Locate the cell with the specified text and output its (x, y) center coordinate. 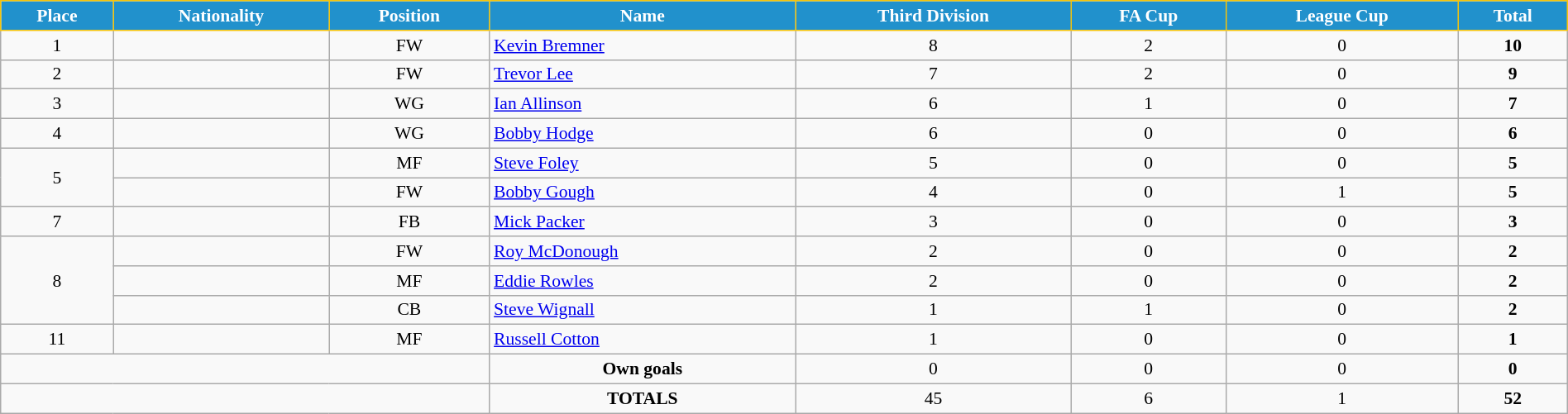
Trevor Lee (643, 74)
Third Division (934, 16)
Bobby Hodge (643, 134)
45 (934, 398)
52 (1513, 398)
Bobby Gough (643, 193)
Ian Allinson (643, 104)
Kevin Bremner (643, 45)
9 (1513, 74)
Russell Cotton (643, 340)
FA Cup (1148, 16)
11 (57, 340)
Own goals (643, 369)
Total (1513, 16)
Mick Packer (643, 222)
Nationality (222, 16)
League Cup (1341, 16)
TOTALS (643, 398)
Steve Wignall (643, 310)
Position (409, 16)
Roy McDonough (643, 251)
Name (643, 16)
Steve Foley (643, 163)
CB (409, 310)
Place (57, 16)
FB (409, 222)
Eddie Rowles (643, 281)
10 (1513, 45)
